Identify which cell holds the provided text, then report its [x, y] central coordinate. 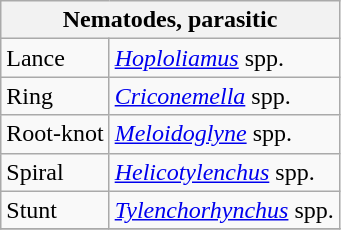
Lance [55, 58]
Nematodes, parasitic [170, 20]
Hoploliamus spp. [224, 58]
Criconemella spp. [224, 96]
Root-knot [55, 134]
Ring [55, 96]
Helicotylenchus spp. [224, 172]
Meloidoglyne spp. [224, 134]
Spiral [55, 172]
Stunt [55, 210]
Tylenchorhynchus spp. [224, 210]
